Return the (X, Y) coordinate for the center point of the cell that contains the specified text.  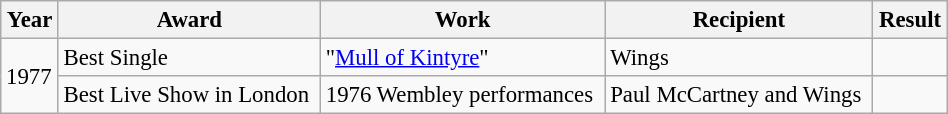
"Mull of Kintyre" (462, 58)
1977 (30, 76)
Best Single (189, 58)
1976 Wembley performances (462, 95)
Paul McCartney and Wings (739, 95)
Award (189, 20)
Wings (739, 58)
Result (910, 20)
Year (30, 20)
Work (462, 20)
Recipient (739, 20)
Best Live Show in London (189, 95)
